Find where the given text appears and provide that cell's center as (X, Y) coordinate. 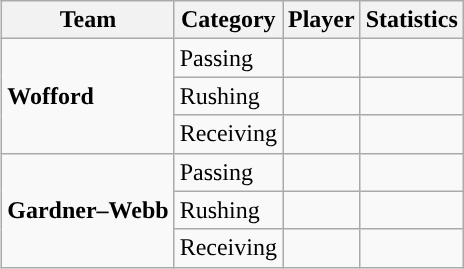
Statistics (412, 20)
Gardner–Webb (88, 210)
Category (228, 20)
Player (321, 20)
Team (88, 20)
Wofford (88, 96)
